Detect which cell encompasses the target text, then output its [X, Y] center coordinate. 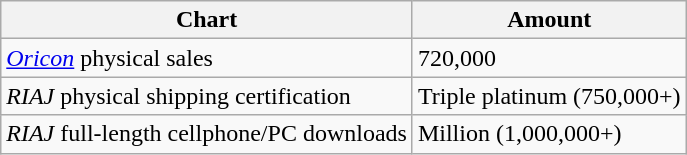
RIAJ physical shipping certification [207, 96]
Oricon physical sales [207, 58]
720,000 [549, 58]
Triple platinum (750,000+) [549, 96]
Chart [207, 20]
Amount [549, 20]
Million (1,000,000+) [549, 134]
RIAJ full-length cellphone/PC downloads [207, 134]
